Find where the given text appears and provide that cell's center as (X, Y) coordinate. 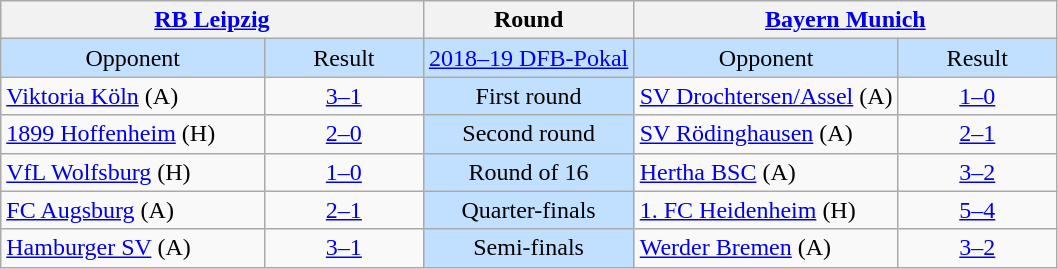
Viktoria Köln (A) (133, 96)
2–0 (344, 134)
First round (528, 96)
Second round (528, 134)
1. FC Heidenheim (H) (766, 210)
2018–19 DFB-Pokal (528, 58)
SV Rödinghausen (A) (766, 134)
Quarter-finals (528, 210)
1899 Hoffenheim (H) (133, 134)
Bayern Munich (845, 20)
5–4 (977, 210)
VfL Wolfsburg (H) (133, 172)
Werder Bremen (A) (766, 248)
FC Augsburg (A) (133, 210)
Hertha BSC (A) (766, 172)
Semi-finals (528, 248)
Hamburger SV (A) (133, 248)
Round (528, 20)
RB Leipzig (212, 20)
SV Drochtersen/Assel (A) (766, 96)
Round of 16 (528, 172)
